For the text-containing cell, return its midpoint in [X, Y] coordinate format. 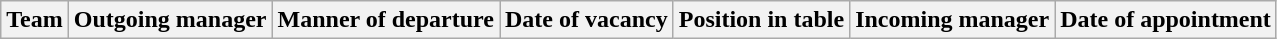
Manner of departure [386, 20]
Date of vacancy [587, 20]
Position in table [761, 20]
Date of appointment [1166, 20]
Outgoing manager [170, 20]
Incoming manager [952, 20]
Team [35, 20]
